Determine the (X, Y) coordinate at the center of the cell enclosing the given text.  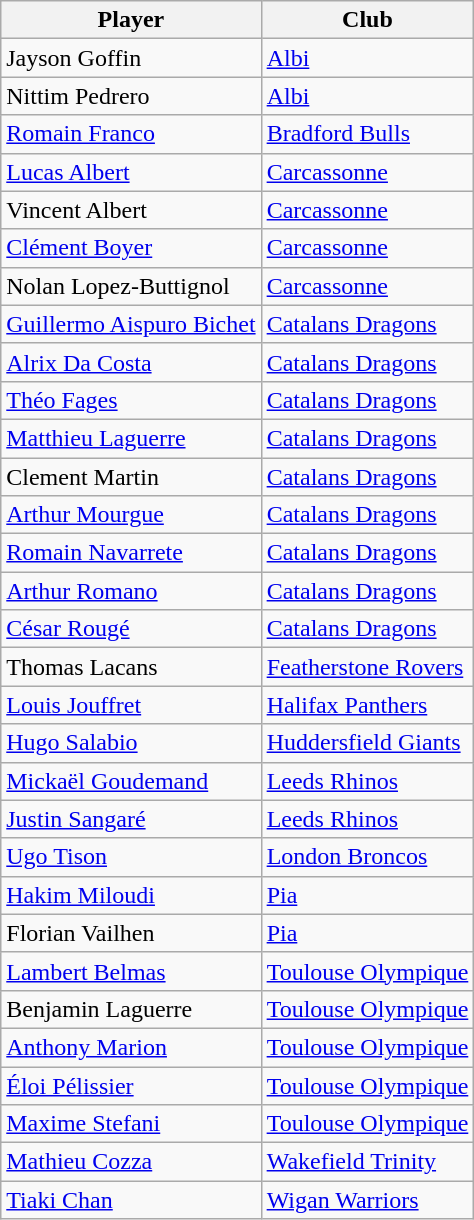
Romain Franco (131, 134)
Arthur Mourgue (131, 515)
Lucas Albert (131, 172)
Jayson Goffin (131, 58)
Guillermo Aispuro Bichet (131, 324)
Maxime Stefani (131, 1124)
Wigan Warriors (368, 1200)
César Rougé (131, 629)
Romain Navarrete (131, 553)
Thomas Lacans (131, 667)
Arthur Romano (131, 591)
Huddersfield Giants (368, 743)
Alrix Da Costa (131, 362)
Ugo Tison (131, 857)
Club (368, 20)
Player (131, 20)
Florian Vailhen (131, 933)
Clément Boyer (131, 248)
Clement Martin (131, 477)
Hugo Salabio (131, 743)
Halifax Panthers (368, 705)
Justin Sangaré (131, 819)
Mathieu Cozza (131, 1162)
Nittim Pedrero (131, 96)
Louis Jouffret (131, 705)
Bradford Bulls (368, 134)
Anthony Marion (131, 1047)
Wakefield Trinity (368, 1162)
Tiaki Chan (131, 1200)
Éloi Pélissier (131, 1085)
Featherstone Rovers (368, 667)
Matthieu Laguerre (131, 438)
Hakim Miloudi (131, 895)
Benjamin Laguerre (131, 1009)
London Broncos (368, 857)
Lambert Belmas (131, 971)
Nolan Lopez-Buttignol (131, 286)
Vincent Albert (131, 210)
Mickaël Goudemand (131, 781)
Théo Fages (131, 400)
